Find where the given text appears and provide that cell's center as (x, y) coordinate. 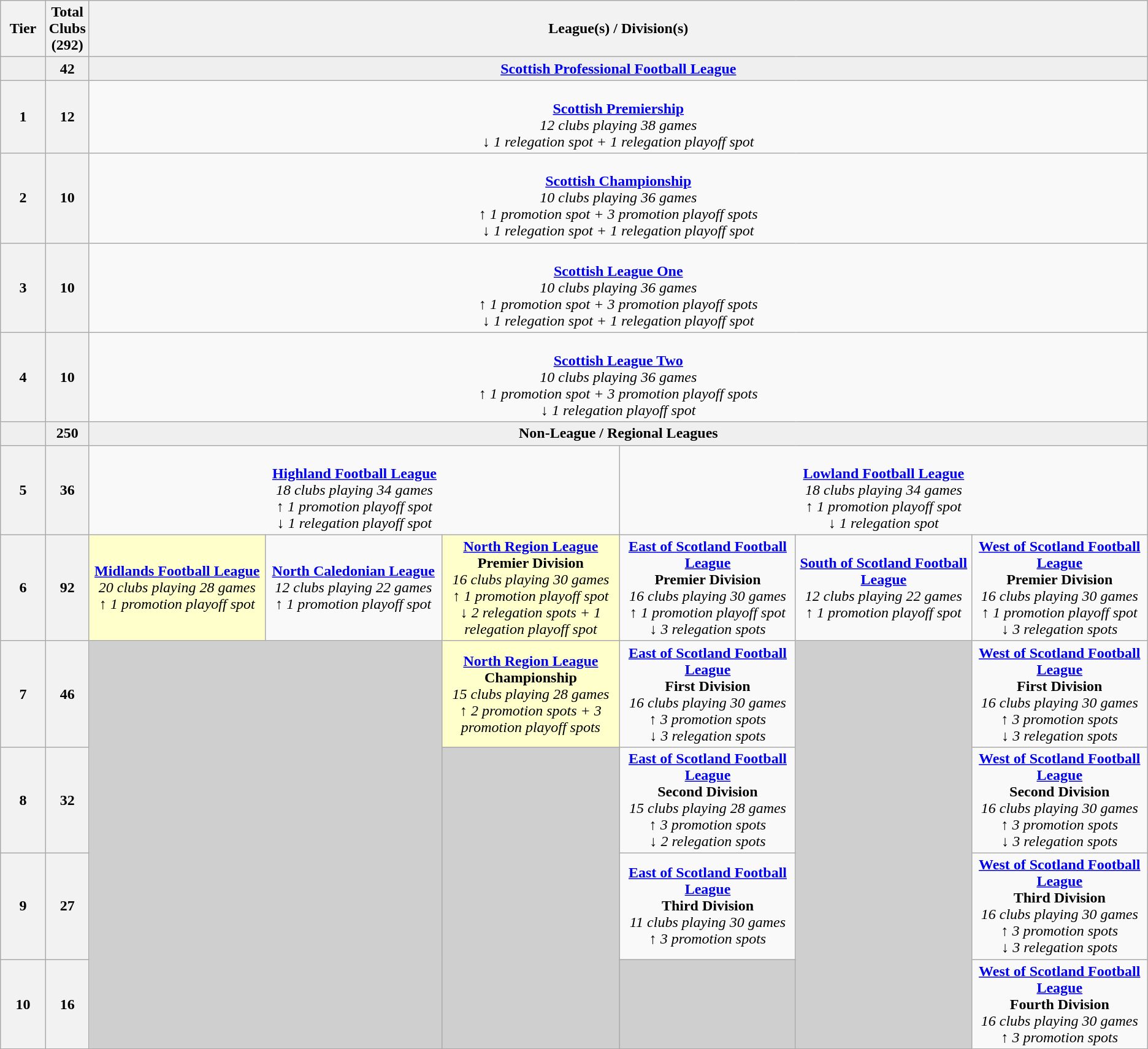
Total Clubs (292) (67, 29)
Scottish Championship 10 clubs playing 36 games ↑ 1 promotion spot + 3 promotion playoff spots ↓ 1 relegation spot + 1 relegation playoff spot (618, 198)
East of Scotland Football League Second Division15 clubs playing 28 games ↑ 3 promotion spots ↓ 2 relegation spots (708, 799)
East of Scotland Football League Premier Division16 clubs playing 30 games ↑ 1 promotion playoff spot ↓ 3 relegation spots (708, 587)
North Region League Championship15 clubs playing 28 games ↑ 2 promotion spots + 3 promotion playoff spots (530, 694)
46 (67, 694)
9 (23, 906)
North Caledonian League12 clubs playing 22 games ↑ 1 promotion playoff spot (353, 587)
West of Scotland Football League Third Division16 clubs playing 30 games ↑ 3 promotion spots ↓ 3 relegation spots (1060, 906)
Tier (23, 29)
3 (23, 288)
Scottish Professional Football League (618, 69)
South of Scotland Football League12 clubs playing 22 games ↑ 1 promotion playoff spot (883, 587)
Lowland Football League 18 clubs playing 34 games ↑ 1 promotion playoff spot ↓ 1 relegation spot (884, 490)
Scottish League One 10 clubs playing 36 games ↑ 1 promotion spot + 3 promotion playoff spots ↓ 1 relegation spot + 1 relegation playoff spot (618, 288)
27 (67, 906)
250 (67, 433)
West of Scotland Football League First Division16 clubs playing 30 games ↑ 3 promotion spots ↓ 3 relegation spots (1060, 694)
West of Scotland Football League Second Division16 clubs playing 30 games ↑ 3 promotion spots ↓ 3 relegation spots (1060, 799)
North Region League Premier Division16 clubs playing 30 games ↑ 1 promotion playoff spot ↓ 2 relegation spots + 1 relegation playoff spot (530, 587)
Highland Football League 18 clubs playing 34 games ↑ 1 promotion playoff spot ↓ 1 relegation playoff spot (354, 490)
2 (23, 198)
42 (67, 69)
36 (67, 490)
4 (23, 377)
6 (23, 587)
Scottish League Two 10 clubs playing 36 games ↑ 1 promotion spot + 3 promotion playoff spots ↓ 1 relegation playoff spot (618, 377)
16 (67, 1004)
8 (23, 799)
5 (23, 490)
East of Scotland Football League First Division16 clubs playing 30 games ↑ 3 promotion spots ↓ 3 relegation spots (708, 694)
Scottish Premiership 12 clubs playing 38 games ↓ 1 relegation spot + 1 relegation playoff spot (618, 116)
92 (67, 587)
Non-League / Regional Leagues (618, 433)
7 (23, 694)
League(s) / Division(s) (618, 29)
West of Scotland Football League Premier Division16 clubs playing 30 games ↑ 1 promotion playoff spot ↓ 3 relegation spots (1060, 587)
East of Scotland Football LeagueThird Division11 clubs playing 30 games ↑ 3 promotion spots (708, 906)
32 (67, 799)
Midlands Football League20 clubs playing 28 games ↑ 1 promotion playoff spot (177, 587)
West of Scotland Football League Fourth Division16 clubs playing 30 games ↑ 3 promotion spots (1060, 1004)
12 (67, 116)
1 (23, 116)
